Output the [x, y] coordinate of the center of the cell containing the given text.  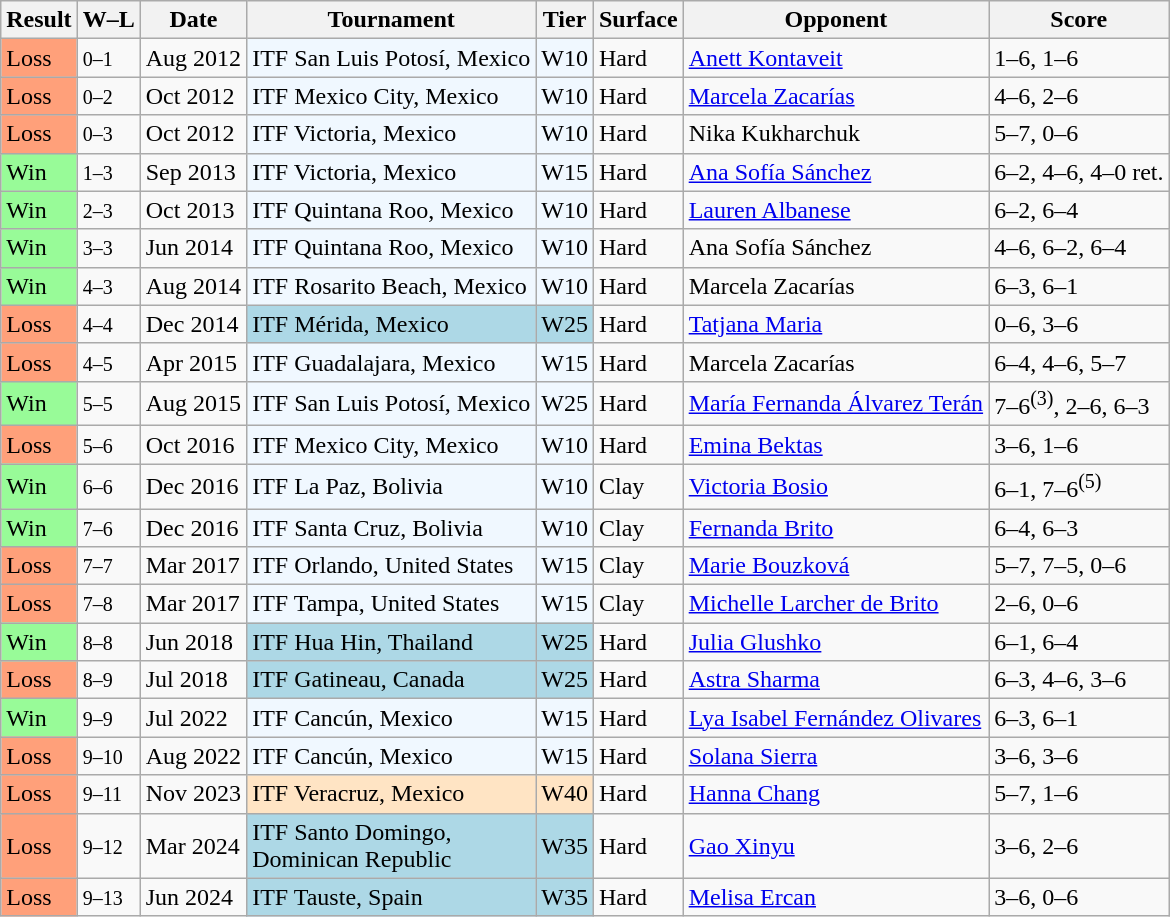
ITF Santo Domingo, Dominican Republic [392, 846]
ITF Hua Hin, Thailand [392, 642]
Aug 2014 [193, 286]
ITF Tauste, Spain [392, 897]
Hanna Chang [836, 794]
Nika Kukharchuk [836, 134]
3–6, 1–6 [1079, 445]
Astra Sharma [836, 680]
Julia Glushko [836, 642]
0–6, 3–6 [1079, 324]
6–6 [108, 486]
5–7, 0–6 [1079, 134]
7–7 [108, 566]
0–1 [108, 58]
Victoria Bosio [836, 486]
Opponent [836, 20]
Date [193, 20]
ITF Tampa, United States [392, 604]
Sep 2013 [193, 172]
8–9 [108, 680]
Michelle Larcher de Brito [836, 604]
4–6, 6–2, 6–4 [1079, 248]
9–13 [108, 897]
6–4, 4–6, 5–7 [1079, 362]
Solana Sierra [836, 756]
4–4 [108, 324]
7–6 [108, 528]
Fernanda Brito [836, 528]
Score [1079, 20]
4–6, 2–6 [1079, 96]
W–L [108, 20]
4–3 [108, 286]
2–3 [108, 210]
3–6, 0–6 [1079, 897]
Apr 2015 [193, 362]
Result [39, 20]
5–7, 1–6 [1079, 794]
Jul 2018 [193, 680]
9–11 [108, 794]
5–6 [108, 445]
Jun 2018 [193, 642]
6–4, 6–3 [1079, 528]
Tournament [392, 20]
Jun 2014 [193, 248]
5–7, 7–5, 0–6 [1079, 566]
5–5 [108, 404]
ITF Rosarito Beach, Mexico [392, 286]
Dec 2014 [193, 324]
0–3 [108, 134]
Jun 2024 [193, 897]
ITF Mérida, Mexico [392, 324]
ITF Veracruz, Mexico [392, 794]
Melisa Ercan [836, 897]
ITF Orlando, United States [392, 566]
Aug 2022 [193, 756]
6–2, 6–4 [1079, 210]
Marie Bouzková [836, 566]
ITF Guadalajara, Mexico [392, 362]
Lauren Albanese [836, 210]
Nov 2023 [193, 794]
Lya Isabel Fernández Olivares [836, 718]
Tier [565, 20]
Surface [638, 20]
ITF La Paz, Bolivia [392, 486]
9–9 [108, 718]
Tatjana Maria [836, 324]
ITF Santa Cruz, Bolivia [392, 528]
9–10 [108, 756]
Aug 2012 [193, 58]
3–6, 3–6 [1079, 756]
W40 [565, 794]
Mar 2024 [193, 846]
4–5 [108, 362]
6–2, 4–6, 4–0 ret. [1079, 172]
7–8 [108, 604]
0–2 [108, 96]
ITF Gatineau, Canada [392, 680]
Jul 2022 [193, 718]
Gao Xinyu [836, 846]
Emina Bektas [836, 445]
1–6, 1–6 [1079, 58]
Aug 2015 [193, 404]
2–6, 0–6 [1079, 604]
9–12 [108, 846]
1–3 [108, 172]
6–3, 4–6, 3–6 [1079, 680]
6–1, 6–4 [1079, 642]
Oct 2013 [193, 210]
María Fernanda Álvarez Terán [836, 404]
7–6(3), 2–6, 6–3 [1079, 404]
6–1, 7–6(5) [1079, 486]
3–6, 2–6 [1079, 846]
3–3 [108, 248]
8–8 [108, 642]
Anett Kontaveit [836, 58]
Oct 2016 [193, 445]
